Scan for the cell matching the given text and deliver its (X, Y) coordinate at center. 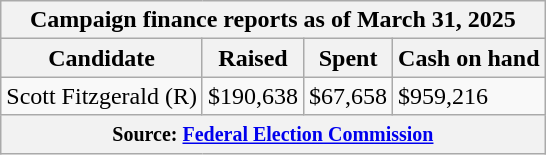
Campaign finance reports as of March 31, 2025 (273, 20)
$67,658 (348, 96)
$959,216 (469, 96)
Candidate (102, 58)
Spent (348, 58)
$190,638 (252, 96)
Scott Fitzgerald (R) (102, 96)
Source: Federal Election Commission (273, 134)
Raised (252, 58)
Cash on hand (469, 58)
